Identify which cell holds the provided text, then report its [x, y] central coordinate. 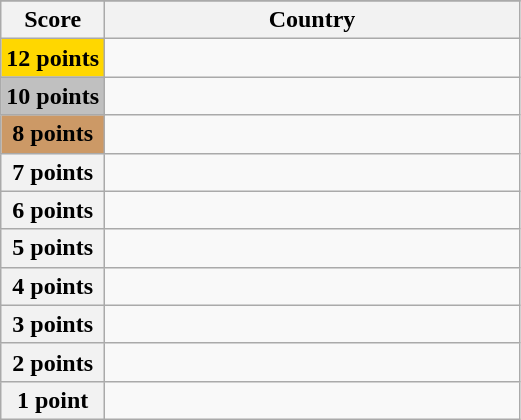
6 points [53, 210]
Score [53, 20]
2 points [53, 362]
4 points [53, 286]
8 points [53, 134]
3 points [53, 324]
Country [312, 20]
1 point [53, 400]
10 points [53, 96]
12 points [53, 58]
7 points [53, 172]
5 points [53, 248]
